Extract the [x, y] coordinate from the center of the cell holding the provided text.  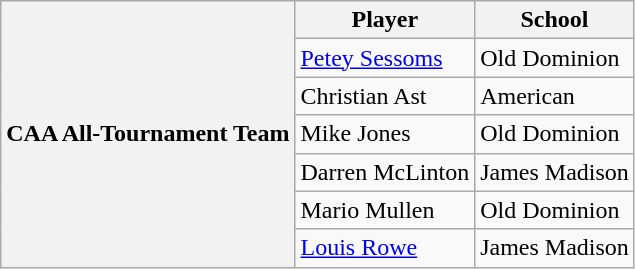
Louis Rowe [385, 248]
Mario Mullen [385, 210]
American [555, 96]
Mike Jones [385, 134]
Petey Sessoms [385, 58]
Darren McLinton [385, 172]
School [555, 20]
Christian Ast [385, 96]
CAA All-Tournament Team [148, 134]
Player [385, 20]
